Output the (X, Y) coordinate of the center of the cell containing the given text.  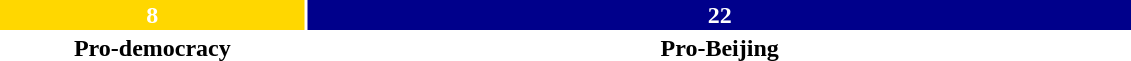
8 (152, 15)
